Search for the cell housing the specified text and yield its [x, y] center coordinate. 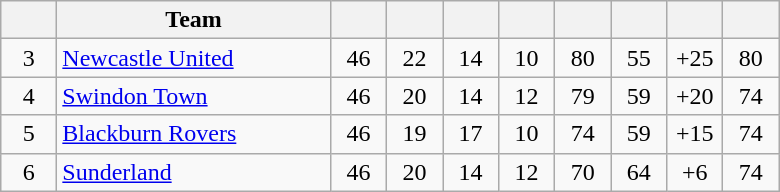
79 [583, 96]
+6 [695, 172]
4 [29, 96]
22 [414, 58]
55 [639, 58]
Sunderland [194, 172]
3 [29, 58]
19 [414, 134]
Team [194, 20]
+15 [695, 134]
70 [583, 172]
64 [639, 172]
+20 [695, 96]
Swindon Town [194, 96]
Blackburn Rovers [194, 134]
+25 [695, 58]
6 [29, 172]
Newcastle United [194, 58]
5 [29, 134]
17 [470, 134]
